Find where the given text appears and provide that cell's center as (X, Y) coordinate. 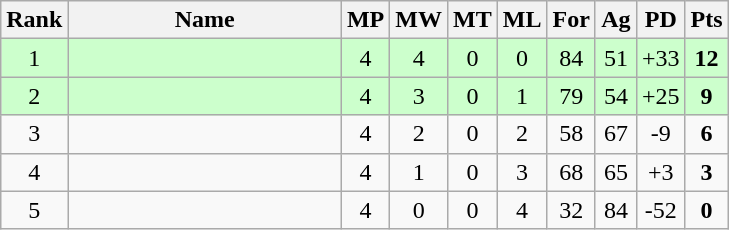
5 (34, 210)
+3 (660, 172)
MW (419, 20)
51 (616, 58)
Ag (616, 20)
67 (616, 134)
PD (660, 20)
-52 (660, 210)
MT (473, 20)
54 (616, 96)
MP (365, 20)
32 (571, 210)
68 (571, 172)
-9 (660, 134)
+33 (660, 58)
Pts (706, 20)
6 (706, 134)
65 (616, 172)
9 (706, 96)
+25 (660, 96)
79 (571, 96)
For (571, 20)
12 (706, 58)
Rank (34, 20)
ML (522, 20)
58 (571, 134)
Name (205, 20)
